Find where the given text appears and provide that cell's center as (X, Y) coordinate. 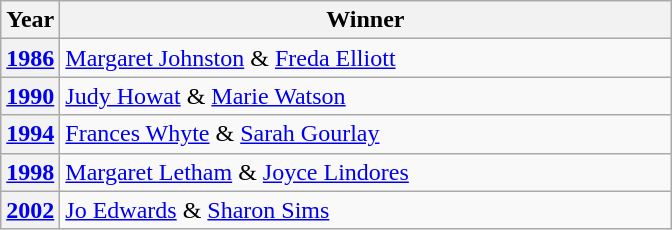
1986 (30, 58)
Year (30, 20)
1990 (30, 96)
2002 (30, 210)
Jo Edwards & Sharon Sims (366, 210)
Margaret Letham & Joyce Lindores (366, 172)
Winner (366, 20)
1998 (30, 172)
Margaret Johnston & Freda Elliott (366, 58)
Judy Howat & Marie Watson (366, 96)
Frances Whyte & Sarah Gourlay (366, 134)
1994 (30, 134)
